Capture the cell that displays the provided text and extract its [X, Y] central coordinate. 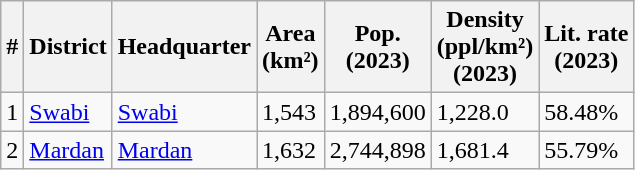
1,894,600 [378, 112]
1,681.4 [485, 150]
Headquarter [184, 47]
District [68, 47]
1 [12, 112]
1,543 [291, 112]
1,632 [291, 150]
Pop.(2023) [378, 47]
1,228.0 [485, 112]
2,744,898 [378, 150]
Density(ppl/km²)(2023) [485, 47]
Area(km²) [291, 47]
# [12, 47]
55.79% [586, 150]
Lit. rate(2023) [586, 47]
58.48% [586, 112]
2 [12, 150]
